Scan for the cell matching the given text and deliver its [x, y] coordinate at center. 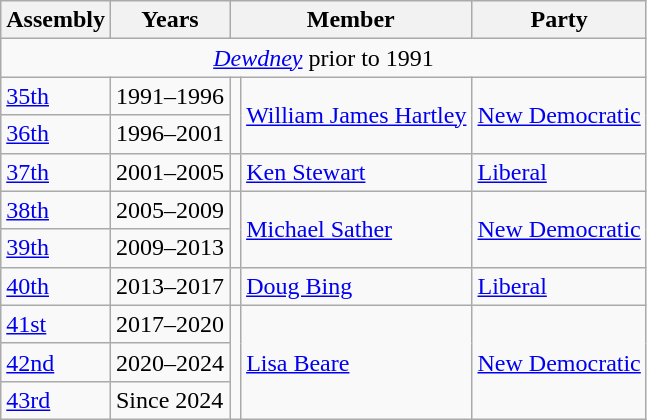
35th [56, 96]
37th [56, 172]
Ken Stewart [356, 172]
Party [559, 20]
38th [56, 210]
2009–2013 [170, 248]
Member [351, 20]
Since 2024 [170, 400]
42nd [56, 362]
36th [56, 134]
2001–2005 [170, 172]
1991–1996 [170, 96]
Assembly [56, 20]
2005–2009 [170, 210]
Michael Sather [356, 229]
39th [56, 248]
2013–2017 [170, 286]
40th [56, 286]
Years [170, 20]
1996–2001 [170, 134]
Doug Bing [356, 286]
Lisa Beare [356, 362]
Dewdney prior to 1991 [324, 58]
William James Hartley [356, 115]
43rd [56, 400]
2020–2024 [170, 362]
41st [56, 324]
2017–2020 [170, 324]
